Output the [X, Y] coordinate of the center of the cell containing the given text.  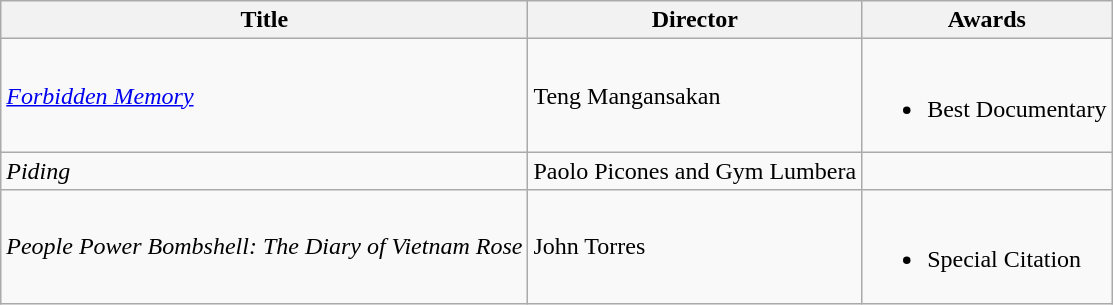
Piding [264, 171]
Best Documentary [987, 96]
John Torres [695, 246]
Director [695, 20]
Paolo Picones and Gym Lumbera [695, 171]
Title [264, 20]
Teng Mangansakan [695, 96]
Forbidden Memory [264, 96]
Special Citation [987, 246]
People Power Bombshell: The Diary of Vietnam Rose [264, 246]
Awards [987, 20]
